Extract the (x, y) coordinate from the center of the cell holding the provided text.  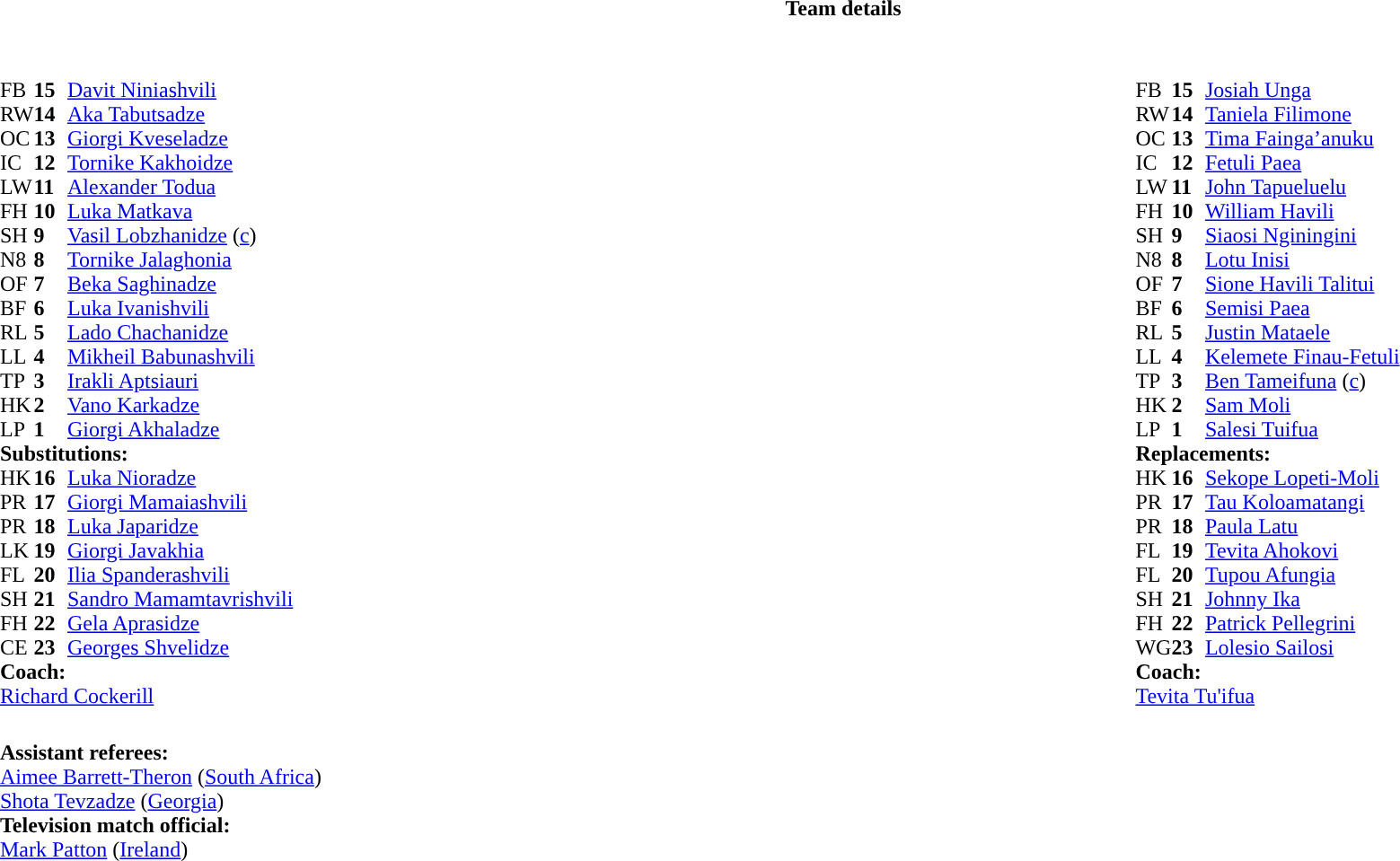
Mikheil Babunashvili (180, 357)
Vano Karkadze (180, 406)
Josiah Unga (1302, 90)
Lado Chachanidze (180, 332)
Salesi Tuifua (1302, 429)
Tevita Tu'ifua (1267, 697)
Luka Ivanishvili (180, 309)
Tima Fainga’anuku (1302, 138)
Siaosi Nginingini (1302, 235)
Sam Moli (1302, 406)
Richard Cockerill (146, 697)
Tornike Kakhoidze (180, 163)
Tevita Ahokovi (1302, 551)
Alexander Todua (180, 187)
Luka Japaridze (180, 526)
Sione Havili Talitui (1302, 284)
Substitutions: (146, 454)
Vasil Lobzhanidze (c) (180, 235)
Johnny Ika (1302, 600)
Semisi Paea (1302, 309)
Kelemete Finau-Fetuli (1302, 357)
Replacements: (1267, 454)
Georges Shvelidze (180, 648)
Taniela Filimone (1302, 115)
Sandro Mamamtavrishvili (180, 600)
Giorgi Mamaiashvili (180, 503)
CE (17, 648)
Beka Saghinadze (180, 284)
Paula Latu (1302, 526)
WG (1153, 648)
Lotu Inisi (1302, 260)
Justin Mataele (1302, 332)
Ben Tameifuna (c) (1302, 381)
Luka Matkava (180, 212)
Lolesio Sailosi (1302, 648)
Luka Nioradze (180, 478)
Fetuli Paea (1302, 163)
Giorgi Kveseladze (180, 138)
Tupou Afungia (1302, 575)
Tornike Jalaghonia (180, 260)
Giorgi Akhaladze (180, 429)
Aka Tabutsadze (180, 115)
Davit Niniashvili (180, 90)
William Havili (1302, 212)
Tau Koloamatangi (1302, 503)
Irakli Aptsiauri (180, 381)
Giorgi Javakhia (180, 551)
Ilia Spanderashvili (180, 575)
Sekope Lopeti-Moli (1302, 478)
John Tapueluelu (1302, 187)
Patrick Pellegrini (1302, 623)
Gela Aprasidze (180, 623)
LK (17, 551)
